Identify which cell holds the provided text, then report its [X, Y] central coordinate. 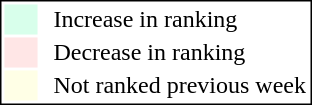
Decrease in ranking [180, 53]
Increase in ranking [180, 19]
Not ranked previous week [180, 85]
